Detect which cell encompasses the target text, then output its [x, y] center coordinate. 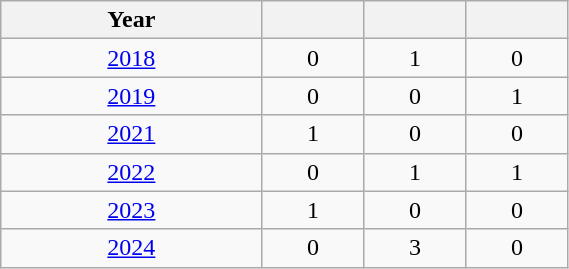
2024 [132, 248]
2023 [132, 210]
2021 [132, 134]
2018 [132, 58]
3 [415, 248]
Year [132, 20]
2019 [132, 96]
2022 [132, 172]
